Scan for the cell matching the given text and deliver its (X, Y) coordinate at center. 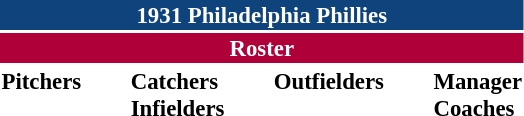
Roster (262, 48)
1931 Philadelphia Phillies (262, 15)
